From the cell containing the given text, extract its center point as (x, y) coordinate. 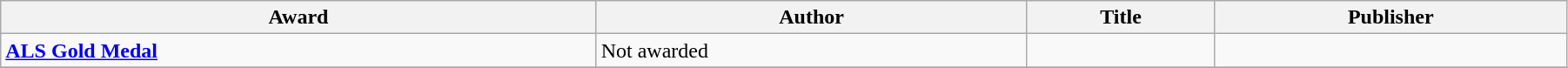
Title (1121, 17)
ALS Gold Medal (298, 51)
Publisher (1390, 17)
Author (811, 17)
Not awarded (811, 51)
Award (298, 17)
